Find where the given text appears and provide that cell's center as [x, y] coordinate. 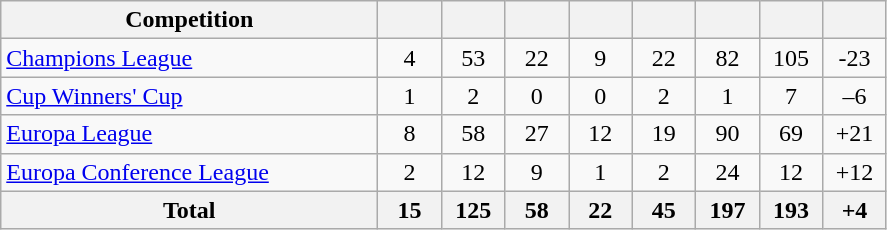
82 [728, 58]
105 [791, 58]
27 [537, 134]
Competition [190, 20]
19 [664, 134]
Cup Winners' Cup [190, 96]
Europa Conference League [190, 172]
Champions League [190, 58]
-23 [855, 58]
Europa League [190, 134]
69 [791, 134]
53 [473, 58]
+21 [855, 134]
–6 [855, 96]
197 [728, 210]
Total [190, 210]
90 [728, 134]
15 [410, 210]
193 [791, 210]
24 [728, 172]
4 [410, 58]
+4 [855, 210]
8 [410, 134]
+12 [855, 172]
125 [473, 210]
7 [791, 96]
45 [664, 210]
